Extract the (x, y) coordinate from the center of the cell holding the provided text.  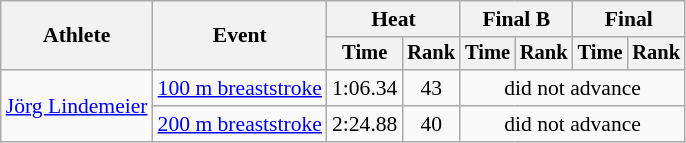
1:06.34 (364, 88)
Jörg Lindemeier (77, 106)
100 m breaststroke (240, 88)
43 (431, 88)
Heat (394, 19)
2:24.88 (364, 124)
Final B (516, 19)
Athlete (77, 36)
200 m breaststroke (240, 124)
Event (240, 36)
Final (629, 19)
40 (431, 124)
